Pinpoint the cell where the given text exists, returning its (X, Y) midpoint coordinate. 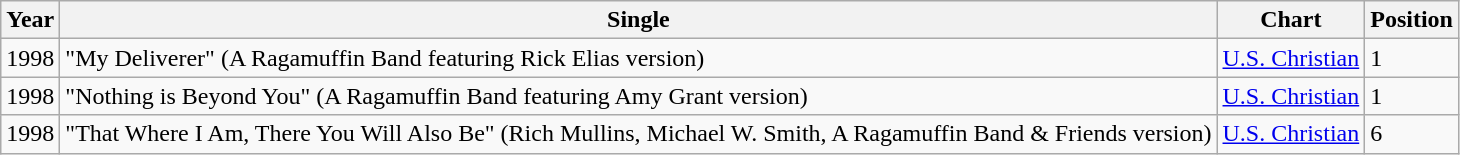
Year (30, 20)
"My Deliverer" (A Ragamuffin Band featuring Rick Elias version) (638, 58)
"That Where I Am, There You Will Also Be" (Rich Mullins, Michael W. Smith, A Ragamuffin Band & Friends version) (638, 134)
Single (638, 20)
6 (1412, 134)
Chart (1291, 20)
Position (1412, 20)
"Nothing is Beyond You" (A Ragamuffin Band featuring Amy Grant version) (638, 96)
